Extract the (x, y) coordinate from the center of the cell holding the provided text.  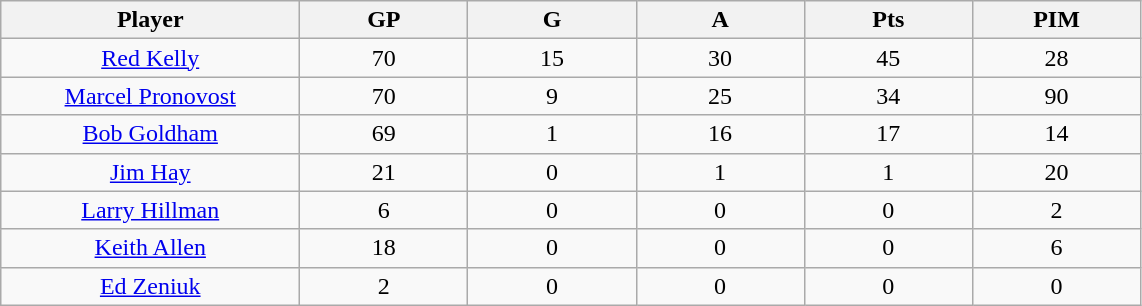
28 (1056, 58)
G (552, 20)
18 (384, 248)
17 (888, 134)
Marcel Pronovost (150, 96)
34 (888, 96)
GP (384, 20)
Bob Goldham (150, 134)
45 (888, 58)
Larry Hillman (150, 210)
Pts (888, 20)
15 (552, 58)
PIM (1056, 20)
16 (720, 134)
Player (150, 20)
21 (384, 172)
25 (720, 96)
20 (1056, 172)
Ed Zeniuk (150, 286)
Red Kelly (150, 58)
Keith Allen (150, 248)
90 (1056, 96)
9 (552, 96)
30 (720, 58)
14 (1056, 134)
A (720, 20)
69 (384, 134)
Jim Hay (150, 172)
